Locate the cell with the specified text and output its (x, y) center coordinate. 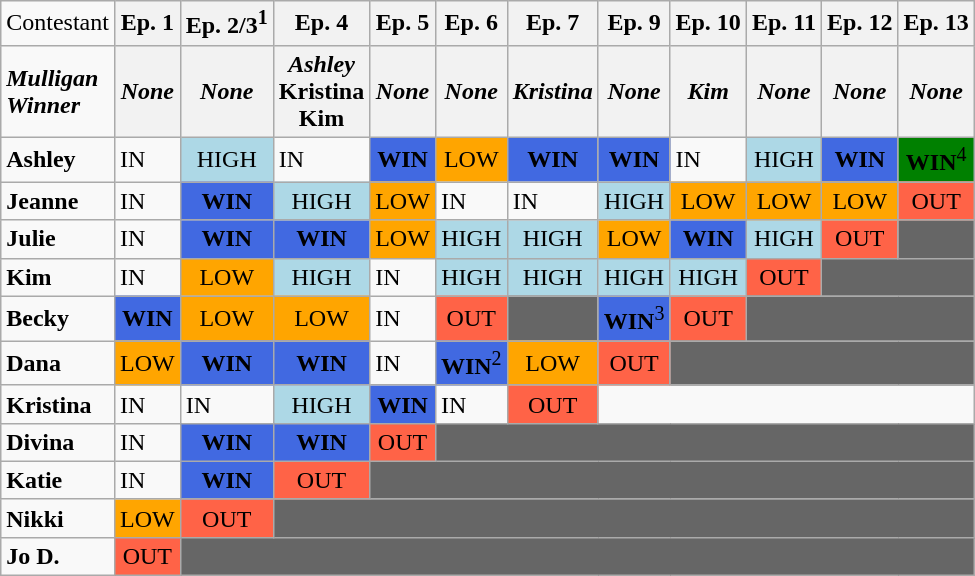
Nikki (58, 518)
Ep. 7 (552, 24)
Ep. 12 (860, 24)
Ep. 5 (403, 24)
WIN4 (936, 160)
Dana (58, 364)
Jo D. (58, 556)
MulliganWinner (58, 91)
Ashley (58, 160)
Ep. 4 (321, 24)
WIN2 (471, 364)
Ep. 1 (147, 24)
Contestant (58, 24)
Ep. 11 (784, 24)
Katie (58, 480)
Ep. 13 (936, 24)
Ep. 6 (471, 24)
Ep. 2/31 (226, 24)
Jeanne (58, 201)
Becky (58, 318)
Julie (58, 239)
Ep. 9 (634, 24)
Ep. 10 (708, 24)
WIN3 (634, 318)
AshleyKristinaKim (321, 91)
Divina (58, 442)
